Provide the [X, Y] coordinate of the cell's center where the given text is located.  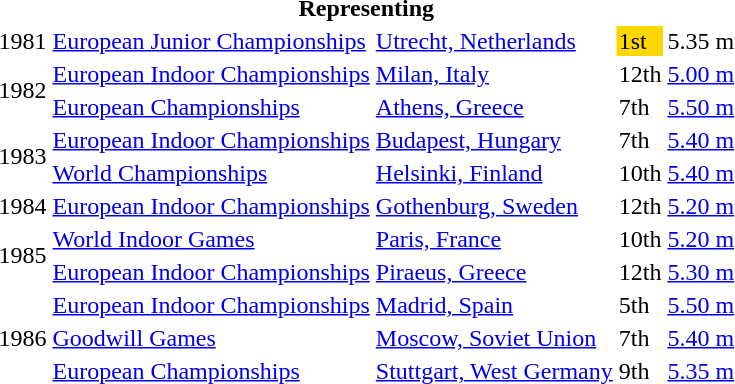
Budapest, Hungary [494, 140]
Helsinki, Finland [494, 173]
5th [640, 305]
Moscow, Soviet Union [494, 338]
European Junior Championships [211, 41]
Milan, Italy [494, 74]
Piraeus, Greece [494, 272]
European Championships [211, 107]
Madrid, Spain [494, 305]
Athens, Greece [494, 107]
Paris, France [494, 239]
Gothenburg, Sweden [494, 206]
1st [640, 41]
World Indoor Games [211, 239]
Goodwill Games [211, 338]
World Championships [211, 173]
Utrecht, Netherlands [494, 41]
